Search for the cell housing the specified text and yield its (X, Y) center coordinate. 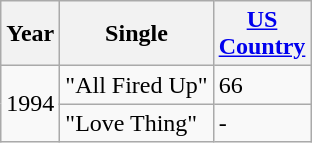
1994 (30, 104)
- (262, 123)
Year (30, 34)
"Love Thing" (136, 123)
USCountry (262, 34)
"All Fired Up" (136, 85)
Single (136, 34)
66 (262, 85)
